Capture the cell that displays the provided text and extract its (x, y) central coordinate. 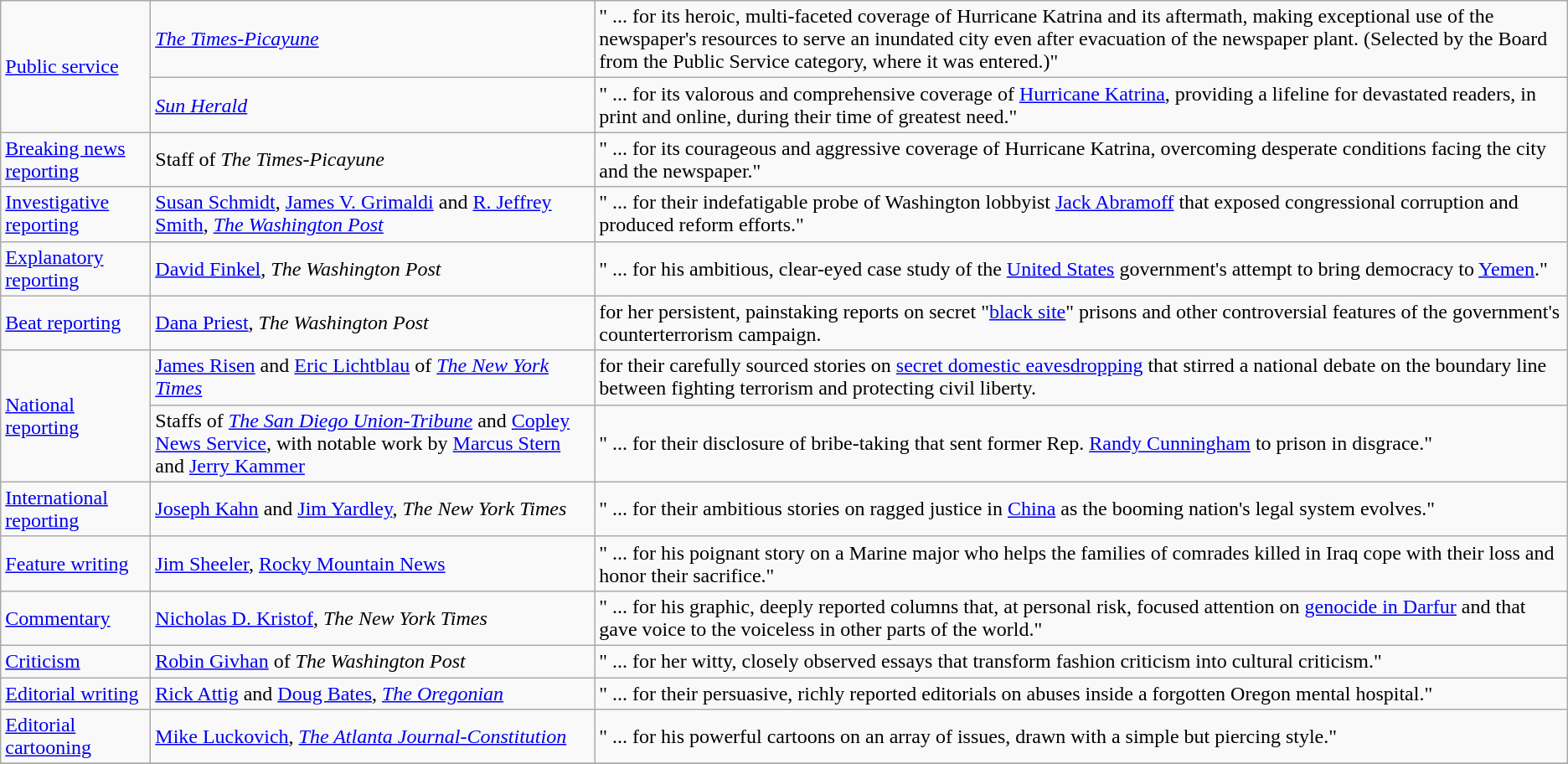
" ... for her witty, closely observed essays that transform fashion criticism into cultural criticism." (1081, 661)
Nicholas D. Kristof, The New York Times (373, 618)
Commentary (75, 618)
Susan Schmidt, James V. Grimaldi and R. Jeffrey Smith, The Washington Post (373, 214)
Mike Luckovich, The Atlanta Journal-Constitution (373, 737)
International reporting (75, 509)
Dana Priest, The Washington Post (373, 323)
James Risen and Eric Lichtblau of The New York Times (373, 377)
Robin Givhan of The Washington Post (373, 661)
Jim Sheeler, Rocky Mountain News (373, 563)
Joseph Kahn and Jim Yardley, The New York Times (373, 509)
Editorial writing (75, 693)
" ... for their persuasive, richly reported editorials on abuses inside a forgotten Oregon mental hospital." (1081, 693)
Beat reporting (75, 323)
Editorial cartooning (75, 737)
Rick Attig and Doug Bates, The Oregonian (373, 693)
" ... for their disclosure of bribe-taking that sent former Rep. Randy Cunningham to prison in disgrace." (1081, 443)
National reporting (75, 416)
" ... for their indefatigable probe of Washington lobbyist Jack Abramoff that exposed congressional corruption and produced reform efforts." (1081, 214)
Investigative reporting (75, 214)
Sun Herald (373, 106)
Public service (75, 67)
The Times-Picayune (373, 39)
" ... for his ambitious, clear-eyed case study of the United States government's attempt to bring democracy to Yemen." (1081, 268)
Feature writing (75, 563)
Criticism (75, 661)
" ... for his poignant story on a Marine major who helps the families of comrades killed in Iraq cope with their loss and honor their sacrifice." (1081, 563)
Breaking news reporting (75, 159)
Explanatory reporting (75, 268)
Staffs of The San Diego Union-Tribune and Copley News Service, with notable work by Marcus Stern and Jerry Kammer (373, 443)
" ... for its courageous and aggressive coverage of Hurricane Katrina, overcoming desperate conditions facing the city and the newspaper." (1081, 159)
David Finkel, The Washington Post (373, 268)
" ... for their ambitious stories on ragged justice in China as the booming nation's legal system evolves." (1081, 509)
Staff of The Times-Picayune (373, 159)
" ... for his powerful cartoons on an array of issues, drawn with a simple but piercing style." (1081, 737)
